For the text-containing cell, return its midpoint in (X, Y) coordinate format. 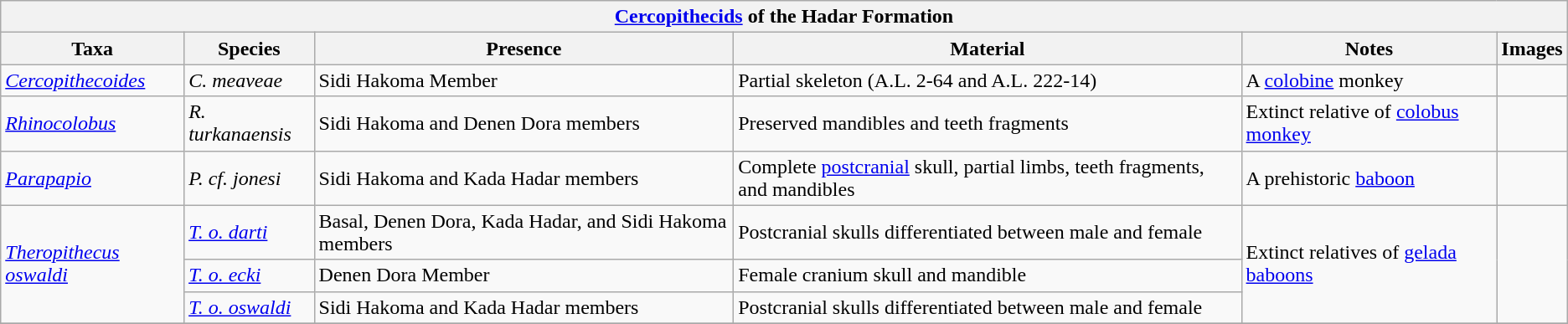
P. cf. jonesi (250, 177)
Sidi Hakoma Member (524, 80)
Images (1532, 49)
R. turkanaensis (250, 124)
Cercopithecids of the Hadar Formation (784, 17)
Presence (524, 49)
Partial skeleton (A.L. 2-64 and A.L. 222-14) (988, 80)
Female cranium skull and mandible (988, 275)
Complete postcranial skull, partial limbs, teeth fragments, and mandibles (988, 177)
A prehistoric baboon (1369, 177)
Species (250, 49)
Cercopithecoides (92, 80)
Extinct relatives of gelada baboons (1369, 265)
Sidi Hakoma and Denen Dora members (524, 124)
Taxa (92, 49)
A colobine monkey (1369, 80)
Parapapio (92, 177)
T. o. darti (250, 233)
Theropithecus oswaldi (92, 265)
Preserved mandibles and teeth fragments (988, 124)
T. o. oswaldi (250, 307)
C. meaveae (250, 80)
Rhinocolobus (92, 124)
Notes (1369, 49)
Basal, Denen Dora, Kada Hadar, and Sidi Hakoma members (524, 233)
T. o. ecki (250, 275)
Material (988, 49)
Denen Dora Member (524, 275)
Extinct relative of colobus monkey (1369, 124)
